Locate the cell with the specified text and output its [x, y] center coordinate. 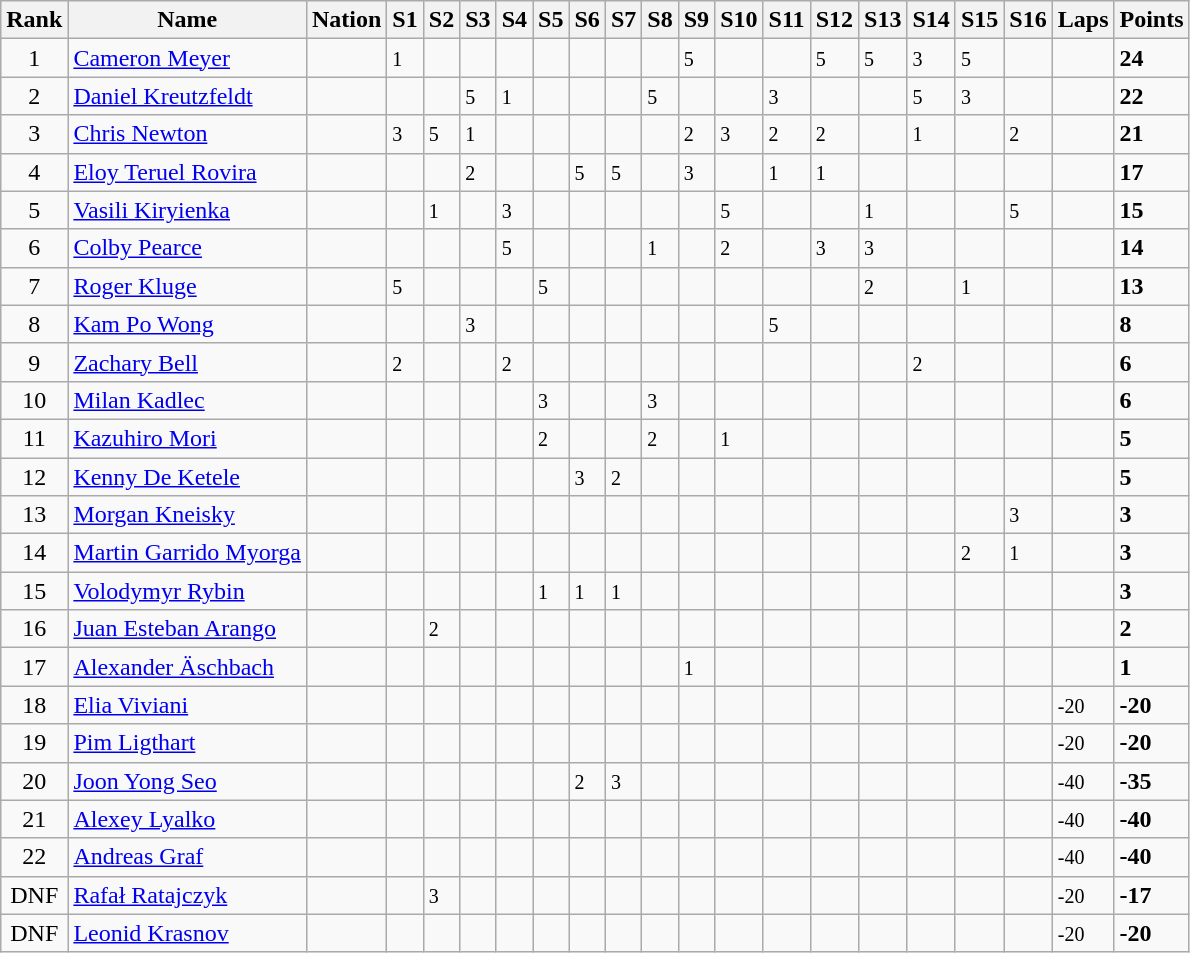
Chris Newton [188, 134]
S4 [514, 20]
16 [34, 629]
Volodymyr Rybin [188, 591]
Eloy Teruel Rovira [188, 172]
Points [1152, 20]
Joon Yong Seo [188, 781]
S14 [931, 20]
Alexander Äschbach [188, 667]
12 [34, 477]
18 [34, 705]
Name [188, 20]
Alexey Lyalko [188, 819]
S5 [551, 20]
S3 [478, 20]
S7 [623, 20]
S6 [587, 20]
S1 [405, 20]
Nation [346, 20]
19 [34, 743]
S8 [660, 20]
Pim Ligthart [188, 743]
Colby Pearce [188, 248]
S16 [1028, 20]
-35 [1152, 781]
Martin Garrido Myorga [188, 553]
Rank [34, 20]
S2 [441, 20]
S10 [739, 20]
7 [34, 286]
24 [1152, 58]
Kenny De Ketele [188, 477]
10 [34, 400]
Daniel Kreutzfeldt [188, 96]
S15 [979, 20]
20 [34, 781]
S12 [834, 20]
Andreas Graf [188, 857]
Milan Kadlec [188, 400]
Rafał Ratajczyk [188, 895]
S11 [786, 20]
S13 [883, 20]
Kam Po Wong [188, 324]
Kazuhiro Mori [188, 438]
9 [34, 362]
4 [34, 172]
Juan Esteban Arango [188, 629]
Leonid Krasnov [188, 933]
S9 [696, 20]
-17 [1152, 895]
Cameron Meyer [188, 58]
Elia Viviani [188, 705]
Morgan Kneisky [188, 515]
Laps [1083, 20]
Roger Kluge [188, 286]
Vasili Kiryienka [188, 210]
Zachary Bell [188, 362]
11 [34, 438]
